Locate the cell with the specified text and output its [X, Y] center coordinate. 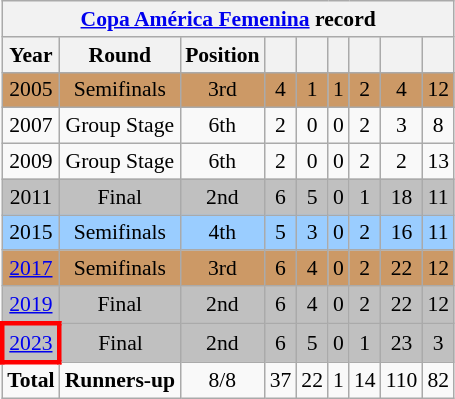
16 [402, 233]
Position [222, 55]
2023 [30, 342]
8 [438, 126]
Year [30, 55]
110 [402, 380]
2011 [30, 197]
2005 [30, 90]
4th [222, 233]
2019 [30, 304]
37 [281, 380]
2015 [30, 233]
Round [120, 55]
2017 [30, 269]
2007 [30, 126]
13 [438, 162]
23 [402, 342]
2009 [30, 162]
Total [30, 380]
14 [365, 380]
Runners-up [120, 380]
8/8 [222, 380]
82 [438, 380]
Copa América Femenina record [228, 19]
18 [402, 197]
